Return the (x, y) coordinate for the center point of the cell that contains the specified text.  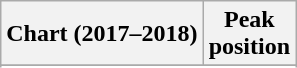
Peakposition (249, 34)
Chart (2017–2018) (102, 34)
